Provide the (X, Y) coordinate of the cell's center where the given text is located.  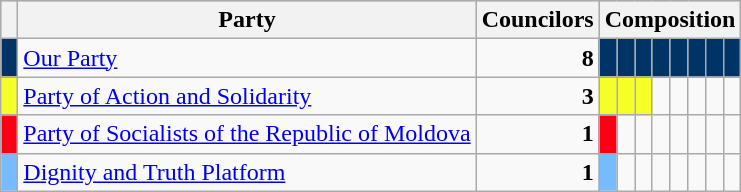
Party of Action and Solidarity (247, 96)
Our Party (247, 58)
8 (538, 58)
3 (538, 96)
Party of Socialists of the Republic of Moldova (247, 134)
Councilors (538, 20)
Party (247, 20)
Dignity and Truth Platform (247, 172)
Composition (670, 20)
